Determine the (X, Y) coordinate at the center of the cell enclosing the given text.  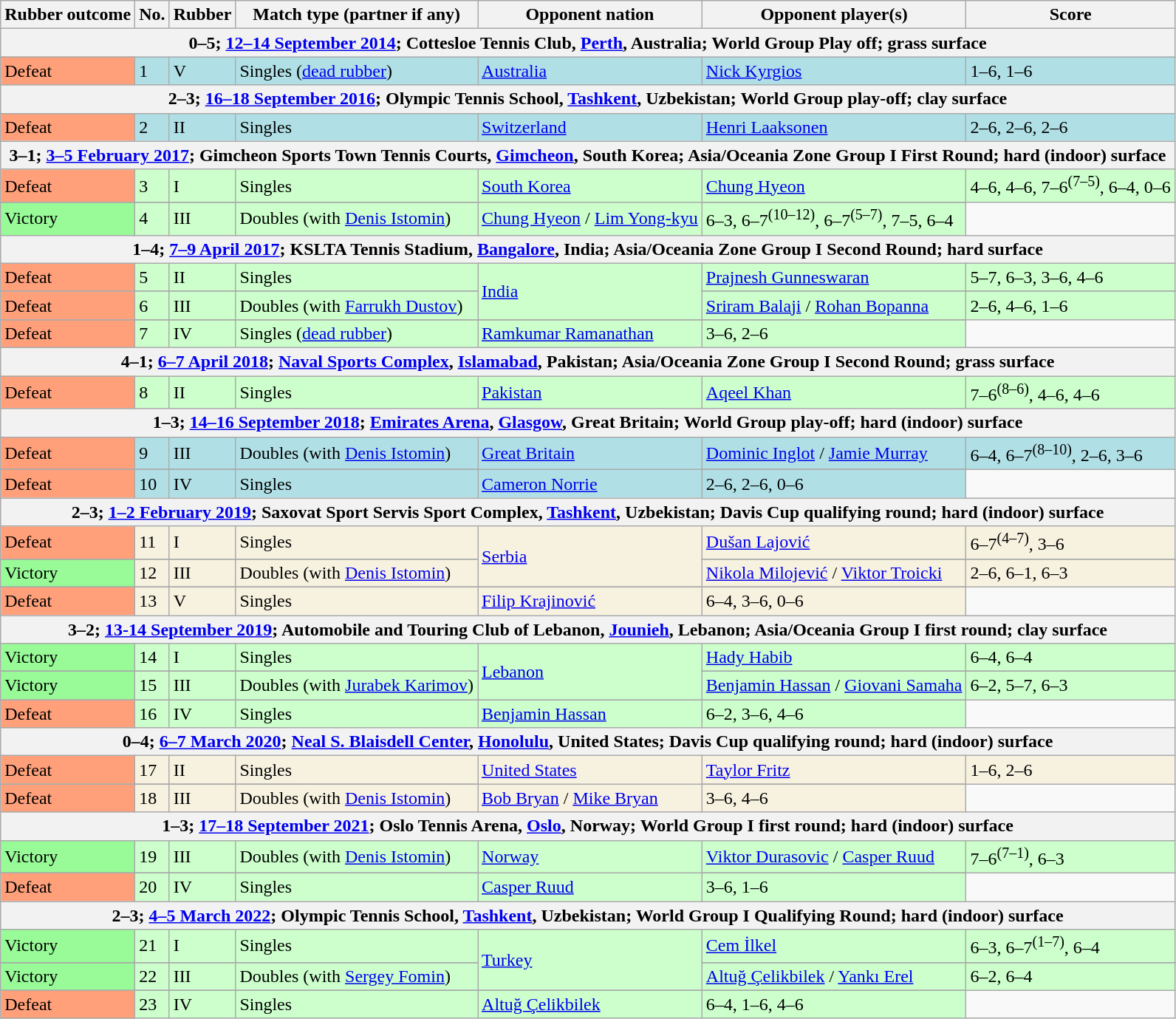
9 (152, 454)
1–4; 7–9 April 2017; KSLTA Tennis Stadium, Bangalore, India; Asia/Oceania Zone Group I Second Round; hard surface (588, 249)
Australia (590, 71)
18 (152, 798)
Dušan Lajović (834, 542)
6–4, 6–7(8–10), 2–6, 3–6 (1070, 454)
Opponent player(s) (834, 15)
1–3; 14–16 September 2018; Emirates Arena, Glasgow, Great Britain; World Group play-off; hard (indoor) surface (588, 423)
6–2, 3–6, 4–6 (834, 714)
India (590, 291)
0–4; 6–7 March 2020; Neal S. Blaisdell Center, Honolulu, United States; Davis Cup qualifying round; hard (indoor) surface (588, 742)
Hady Habib (834, 658)
Great Britain (590, 454)
Rubber (202, 15)
5–7, 6–3, 3–6, 4–6 (1070, 277)
3–6, 1–6 (834, 887)
1–6, 2–6 (1070, 770)
2–3; 1–2 February 2019; Saxovat Sport Servis Sport Complex, Tashkent, Uzbekistan; Davis Cup qualifying round; hard (indoor) surface (588, 512)
Altuğ Çelikbilek / Yankı Erel (834, 976)
Score (1070, 15)
15 (152, 686)
Nikola Milojević / Viktor Troicki (834, 573)
3–1; 3–5 February 2017; Gimcheon Sports Town Tennis Courts, Gimcheon, South Korea; Asia/Oceania Zone Group I First Round; hard (indoor) surface (588, 155)
Bob Bryan / Mike Bryan (590, 798)
20 (152, 887)
14 (152, 658)
11 (152, 542)
Chung Hyeon / Lim Yong-kyu (590, 219)
6 (152, 305)
Doubles (with Farrukh Dustov) (357, 305)
4 (152, 219)
United States (590, 770)
6–3, 6–7(1–7), 6–4 (1070, 946)
2–6, 4–6, 1–6 (1070, 305)
6–4, 6–4 (1070, 658)
2–3; 16–18 September 2016; Olympic Tennis School, Tashkent, Uzbekistan; World Group play-off; clay surface (588, 99)
Cem İlkel (834, 946)
Benjamin Hassan / Giovani Samaha (834, 686)
8 (152, 393)
Henri Laaksonen (834, 127)
Turkey (590, 961)
7 (152, 333)
23 (152, 1004)
Nick Kyrgios (834, 71)
Norway (590, 857)
Prajnesh Gunneswaran (834, 277)
Pakistan (590, 393)
2–3; 4–5 March 2022; Olympic Tennis School, Tashkent, Uzbekistan; World Group I Qualifying Round; hard (indoor) surface (588, 916)
0–5; 12–14 September 2014; Cottesloe Tennis Club, Perth, Australia; World Group Play off; grass surface (588, 43)
17 (152, 770)
3–6, 4–6 (834, 798)
South Korea (590, 186)
1–6, 1–6 (1070, 71)
7–6(7–1), 6–3 (1070, 857)
Switzerland (590, 127)
Altuğ Çelikbilek (590, 1004)
6–2, 6–4 (1070, 976)
Doubles (with Jurabek Karimov) (357, 686)
6–7(4–7), 3–6 (1070, 542)
1 (152, 71)
No. (152, 15)
Casper Ruud (590, 887)
3–2; 13-14 September 2019; Automobile and Touring Club of Lebanon, Jounieh, Lebanon; Asia/Oceania Group I first round; clay surface (588, 630)
Benjamin Hassan (590, 714)
Rubber outcome (68, 15)
1–3; 17–18 September 2021; Oslo Tennis Arena, Oslo, Norway; World Group I first round; hard (indoor) surface (588, 826)
Dominic Inglot / Jamie Murray (834, 454)
21 (152, 946)
3 (152, 186)
6–4, 1–6, 4–6 (834, 1004)
Sriram Balaji / Rohan Bopanna (834, 305)
Ramkumar Ramanathan (590, 333)
6–2, 5–7, 6–3 (1070, 686)
19 (152, 857)
Doubles (with Sergey Fomin) (357, 976)
2–6, 2–6, 0–6 (834, 484)
Cameron Norrie (590, 484)
Lebanon (590, 672)
3–6, 2–6 (834, 333)
2–6, 2–6, 2–6 (1070, 127)
Opponent nation (590, 15)
7–6(8–6), 4–6, 4–6 (1070, 393)
Match type (partner if any) (357, 15)
12 (152, 573)
6–4, 3–6, 0–6 (834, 601)
10 (152, 484)
Serbia (590, 557)
13 (152, 601)
Aqeel Khan (834, 393)
6–3, 6–7(10–12), 6–7(5–7), 7–5, 6–4 (834, 219)
Taylor Fritz (834, 770)
22 (152, 976)
Viktor Durasovic / Casper Ruud (834, 857)
4–1; 6–7 April 2018; Naval Sports Complex, Islamabad, Pakistan; Asia/Oceania Zone Group I Second Round; grass surface (588, 361)
16 (152, 714)
4–6, 4–6, 7–6(7–5), 6–4, 0–6 (1070, 186)
Chung Hyeon (834, 186)
5 (152, 277)
Filip Krajinović (590, 601)
2 (152, 127)
2–6, 6–1, 6–3 (1070, 573)
